Capture the cell that displays the provided text and extract its (X, Y) central coordinate. 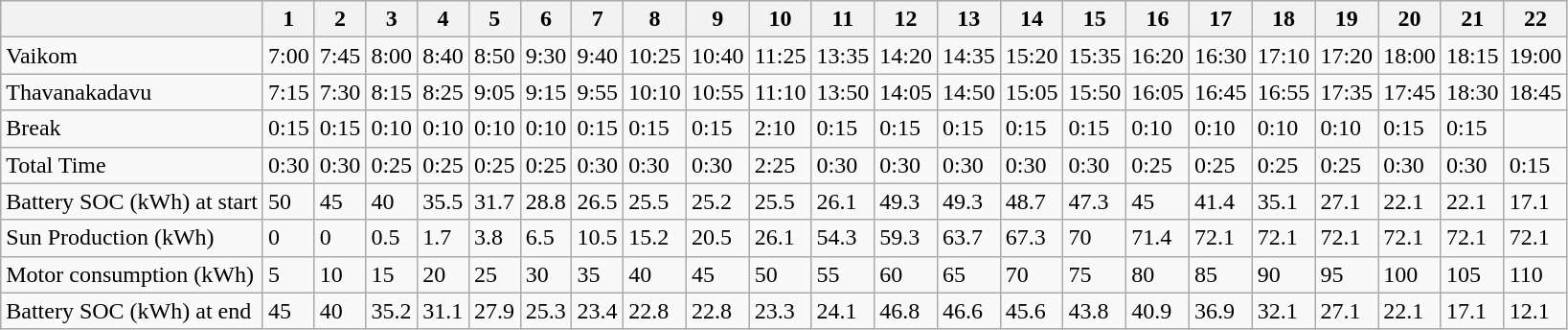
15:35 (1095, 56)
27.9 (494, 311)
6 (546, 19)
3 (392, 19)
41.4 (1220, 201)
18:30 (1472, 92)
4 (443, 19)
17:35 (1347, 92)
8:25 (443, 92)
15:20 (1032, 56)
Break (132, 129)
10:10 (655, 92)
35 (598, 274)
35.1 (1284, 201)
17:10 (1284, 56)
7:30 (340, 92)
14:05 (906, 92)
59.3 (906, 238)
Thavanakadavu (132, 92)
24.1 (843, 311)
18:45 (1535, 92)
1.7 (443, 238)
18:00 (1410, 56)
25.2 (717, 201)
90 (1284, 274)
0.5 (392, 238)
Battery SOC (kWh) at start (132, 201)
14:20 (906, 56)
55 (843, 274)
23.4 (598, 311)
36.9 (1220, 311)
8:50 (494, 56)
40.9 (1158, 311)
14:35 (968, 56)
7:45 (340, 56)
85 (1220, 274)
8:00 (392, 56)
46.8 (906, 311)
6.5 (546, 238)
2:10 (780, 129)
12 (906, 19)
35.2 (392, 311)
Sun Production (kWh) (132, 238)
13:50 (843, 92)
11:25 (780, 56)
13 (968, 19)
11:10 (780, 92)
14:50 (968, 92)
30 (546, 274)
10:25 (655, 56)
28.8 (546, 201)
11 (843, 19)
2 (340, 19)
10.5 (598, 238)
9:05 (494, 92)
18 (1284, 19)
19:00 (1535, 56)
67.3 (1032, 238)
7:00 (288, 56)
16 (1158, 19)
80 (1158, 274)
3.8 (494, 238)
25 (494, 274)
63.7 (968, 238)
2:25 (780, 165)
48.7 (1032, 201)
15.2 (655, 238)
15:50 (1095, 92)
46.6 (968, 311)
60 (906, 274)
Battery SOC (kWh) at end (132, 311)
18:15 (1472, 56)
71.4 (1158, 238)
26.5 (598, 201)
17:20 (1347, 56)
7:15 (288, 92)
100 (1410, 274)
20.5 (717, 238)
17 (1220, 19)
75 (1095, 274)
Motor consumption (kWh) (132, 274)
1 (288, 19)
32.1 (1284, 311)
9:15 (546, 92)
16:55 (1284, 92)
14 (1032, 19)
8:15 (392, 92)
7 (598, 19)
13:35 (843, 56)
16:30 (1220, 56)
15:05 (1032, 92)
10:55 (717, 92)
16:05 (1158, 92)
47.3 (1095, 201)
10:40 (717, 56)
21 (1472, 19)
110 (1535, 274)
16:20 (1158, 56)
9:40 (598, 56)
16:45 (1220, 92)
8:40 (443, 56)
35.5 (443, 201)
Vaikom (132, 56)
45.6 (1032, 311)
43.8 (1095, 311)
8 (655, 19)
25.3 (546, 311)
105 (1472, 274)
65 (968, 274)
23.3 (780, 311)
Total Time (132, 165)
31.7 (494, 201)
9:30 (546, 56)
9:55 (598, 92)
12.1 (1535, 311)
95 (1347, 274)
19 (1347, 19)
54.3 (843, 238)
22 (1535, 19)
9 (717, 19)
17:45 (1410, 92)
31.1 (443, 311)
